Locate the cell with the specified text and output its (X, Y) center coordinate. 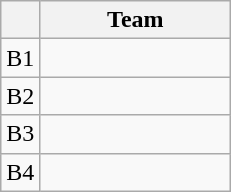
Team (136, 20)
B3 (20, 134)
B2 (20, 96)
B1 (20, 58)
B4 (20, 172)
